Pinpoint the cell where the given text exists, returning its [X, Y] midpoint coordinate. 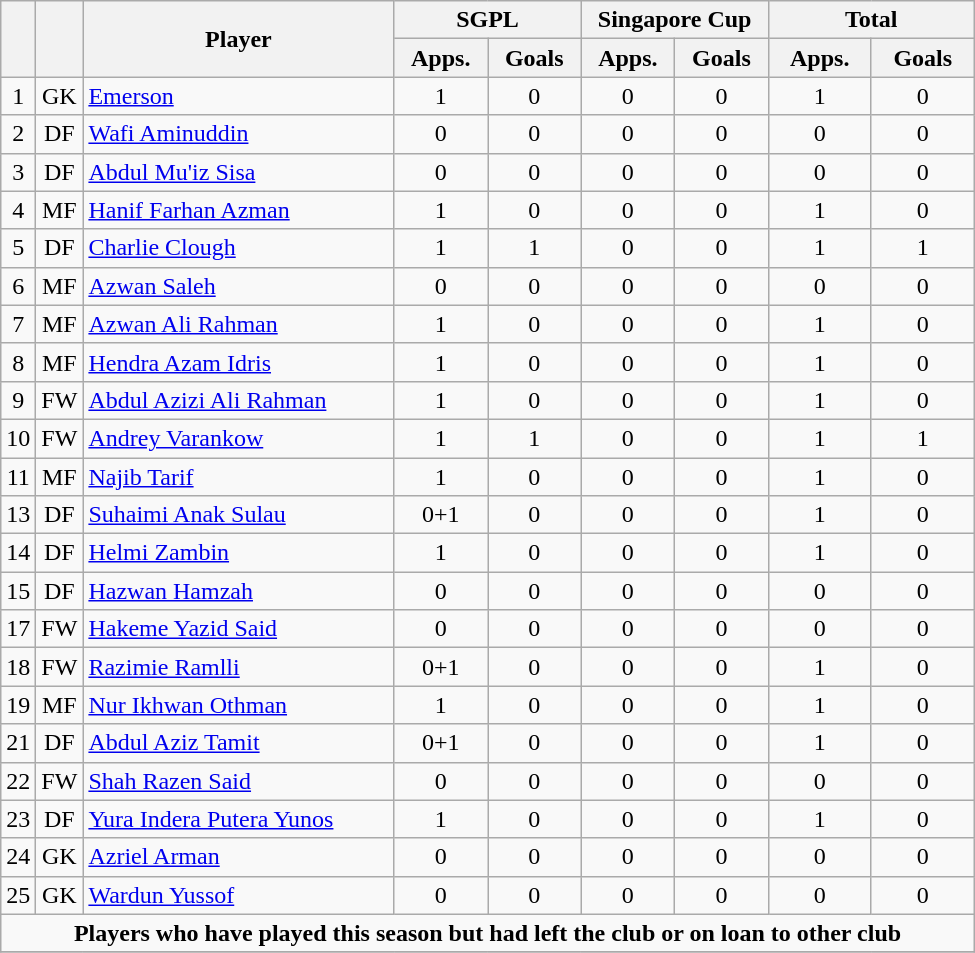
Hanif Farhan Azman [238, 210]
Helmi Zambin [238, 553]
Azwan Saleh [238, 286]
Azriel Arman [238, 857]
4 [18, 210]
14 [18, 553]
22 [18, 781]
Abdul Azizi Ali Rahman [238, 400]
8 [18, 362]
25 [18, 895]
7 [18, 324]
Hendra Azam Idris [238, 362]
Abdul Aziz Tamit [238, 743]
Wardun Yussof [238, 895]
18 [18, 667]
5 [18, 248]
23 [18, 819]
Emerson [238, 96]
19 [18, 705]
Shah Razen Said [238, 781]
6 [18, 286]
17 [18, 629]
Hazwan Hamzah [238, 591]
Singapore Cup [674, 20]
9 [18, 400]
Yura Indera Putera Yunos [238, 819]
21 [18, 743]
3 [18, 172]
Hakeme Yazid Said [238, 629]
Player [238, 39]
Najib Tarif [238, 477]
Suhaimi Anak Sulau [238, 515]
2 [18, 134]
Nur Ikhwan Othman [238, 705]
13 [18, 515]
Wafi Aminuddin [238, 134]
SGPL [488, 20]
Charlie Clough [238, 248]
Andrey Varankow [238, 438]
Players who have played this season but had left the club or on loan to other club [488, 933]
10 [18, 438]
Abdul Mu'iz Sisa [238, 172]
11 [18, 477]
15 [18, 591]
Total [871, 20]
Razimie Ramlli [238, 667]
Azwan Ali Rahman [238, 324]
24 [18, 857]
